Locate the cell with the specified text and output its [X, Y] center coordinate. 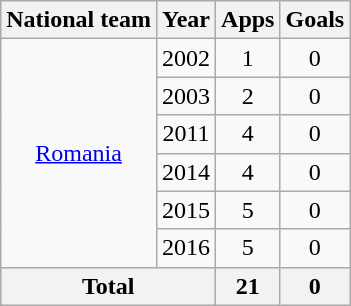
Year [186, 20]
2016 [186, 248]
Goals [315, 20]
2002 [186, 58]
2015 [186, 210]
21 [248, 286]
2 [248, 96]
Romania [79, 153]
Total [108, 286]
2011 [186, 134]
Apps [248, 20]
2014 [186, 172]
1 [248, 58]
2003 [186, 96]
National team [79, 20]
